Locate the cell with the specified text and output its (x, y) center coordinate. 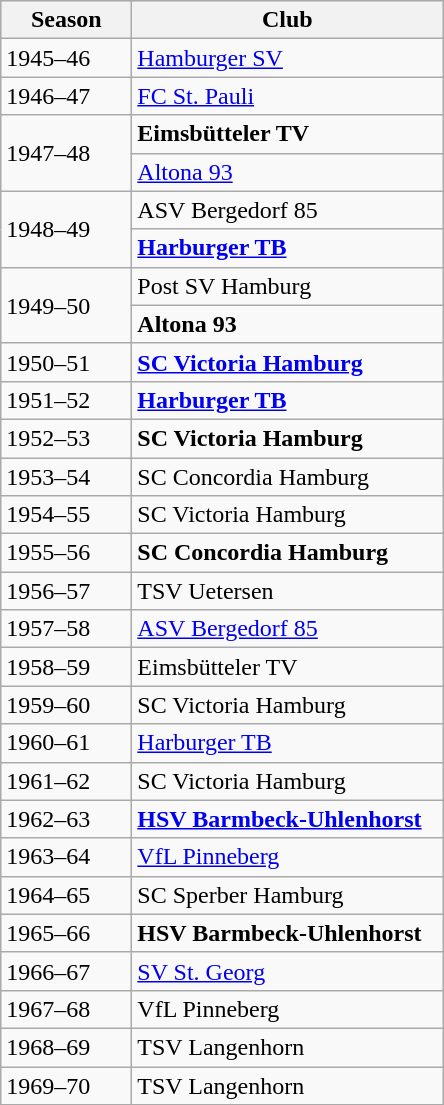
1954–55 (66, 515)
1951–52 (66, 400)
1963–64 (66, 857)
SV St. Georg (288, 971)
Season (66, 20)
Hamburger SV (288, 58)
1957–58 (66, 629)
1950–51 (66, 362)
1953–54 (66, 477)
1946–47 (66, 96)
1969–70 (66, 1085)
Club (288, 20)
1947–48 (66, 153)
1968–69 (66, 1047)
1966–67 (66, 971)
1945–46 (66, 58)
TSV Uetersen (288, 591)
1952–53 (66, 438)
FC St. Pauli (288, 96)
1959–60 (66, 705)
SC Sperber Hamburg (288, 895)
1955–56 (66, 553)
1962–63 (66, 819)
1958–59 (66, 667)
1961–62 (66, 781)
Post SV Hamburg (288, 286)
1948–49 (66, 229)
1949–50 (66, 305)
1956–57 (66, 591)
1964–65 (66, 895)
1967–68 (66, 1009)
1960–61 (66, 743)
1965–66 (66, 933)
